Extract the [X, Y] coordinate from the center of the cell holding the provided text.  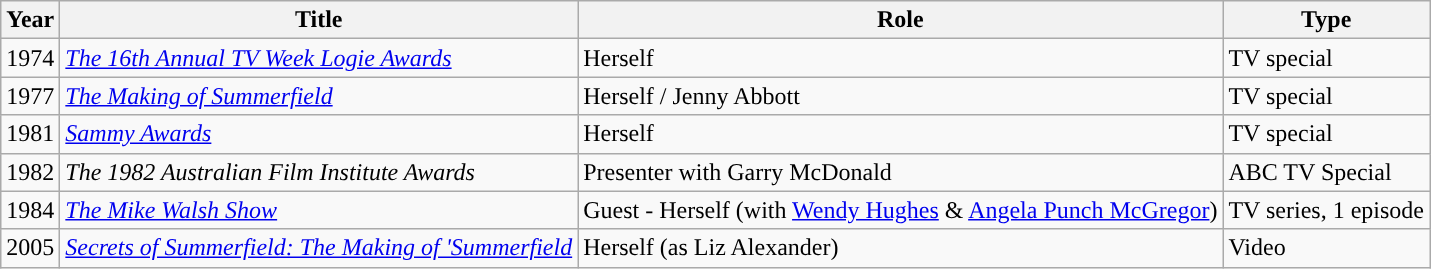
The Mike Walsh Show [319, 210]
Title [319, 20]
Herself (as Liz Alexander) [900, 248]
Year [30, 20]
1982 [30, 172]
TV series, 1 episode [1326, 210]
Guest - Herself (with Wendy Hughes & Angela Punch McGregor) [900, 210]
1981 [30, 134]
Sammy Awards [319, 134]
Presenter with Garry McDonald [900, 172]
Secrets of Summerfield: The Making of 'Summerfield [319, 248]
1977 [30, 96]
2005 [30, 248]
Herself / Jenny Abbott [900, 96]
The 1982 Australian Film Institute Awards [319, 172]
Video [1326, 248]
The 16th Annual TV Week Logie Awards [319, 58]
ABC TV Special [1326, 172]
The Making of Summerfield [319, 96]
1974 [30, 58]
Type [1326, 20]
1984 [30, 210]
Role [900, 20]
